From the cell containing the given text, extract its center point as (X, Y) coordinate. 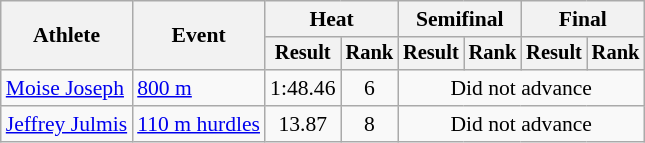
Event (198, 36)
Athlete (66, 36)
800 m (198, 88)
Final (582, 19)
13.87 (302, 124)
Semifinal (460, 19)
8 (370, 124)
Moise Joseph (66, 88)
1:48.46 (302, 88)
110 m hurdles (198, 124)
6 (370, 88)
Heat (332, 19)
Jeffrey Julmis (66, 124)
